Provide the [X, Y] coordinate of the cell's center where the given text is located.  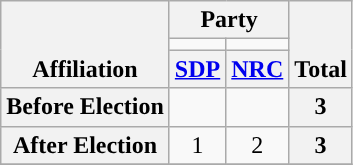
Total [321, 44]
Before Election [86, 107]
After Election [86, 145]
1 [197, 145]
2 [258, 145]
SDP [197, 69]
Party [228, 20]
Affiliation [86, 44]
NRC [258, 69]
